For the text-containing cell, return its midpoint in (X, Y) coordinate format. 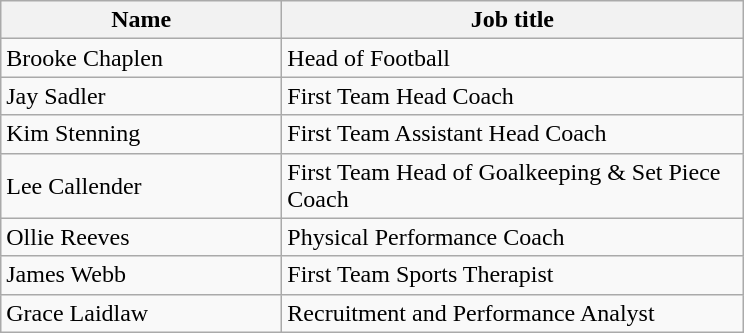
Lee Callender (142, 186)
Job title (512, 20)
Physical Performance Coach (512, 237)
Jay Sadler (142, 96)
First Team Sports Therapist (512, 275)
Recruitment and Performance Analyst (512, 313)
Brooke Chaplen (142, 58)
Name (142, 20)
James Webb (142, 275)
Grace Laidlaw (142, 313)
First Team Head Coach (512, 96)
First Team Head of Goalkeeping & Set Piece Coach (512, 186)
Ollie Reeves (142, 237)
Head of Football (512, 58)
First Team Assistant Head Coach (512, 134)
Kim Stenning (142, 134)
